Return (x, y) of the center of cell containing provided text 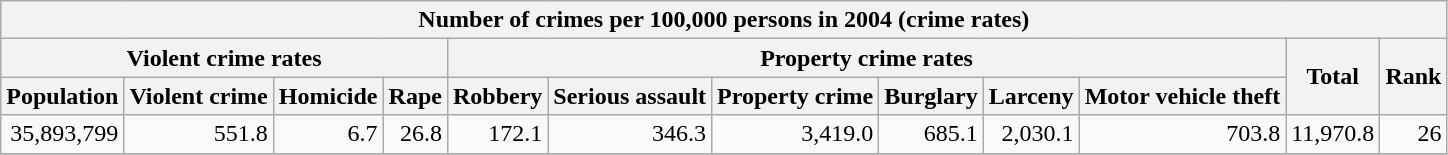
172.1 (497, 134)
Total (1333, 77)
Violent crime rates (224, 58)
6.7 (328, 134)
551.8 (198, 134)
2,030.1 (1031, 134)
Serious assault (630, 96)
Violent crime (198, 96)
685.1 (931, 134)
703.8 (1182, 134)
11,970.8 (1333, 134)
26 (1414, 134)
Larceny (1031, 96)
346.3 (630, 134)
26.8 (415, 134)
Rank (1414, 77)
Rape (415, 96)
Burglary (931, 96)
Property crime rates (866, 58)
Property crime (796, 96)
Homicide (328, 96)
Population (62, 96)
35,893,799 (62, 134)
Number of crimes per 100,000 persons in 2004 (crime rates) (724, 20)
Robbery (497, 96)
3,419.0 (796, 134)
Motor vehicle theft (1182, 96)
